Determine the [x, y] coordinate at the center of the cell enclosing the given text.  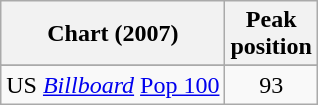
Peakposition [271, 34]
Chart (2007) [113, 34]
93 [271, 85]
US Billboard Pop 100 [113, 85]
